Capture the cell that displays the provided text and extract its (x, y) central coordinate. 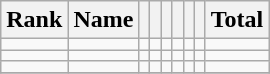
Name (104, 20)
Total (237, 20)
Rank (34, 20)
